Return (x, y) of the center of cell containing provided text 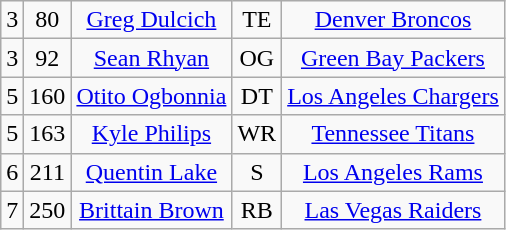
DT (257, 96)
Quentin Lake (152, 172)
160 (48, 96)
Brittain Brown (152, 210)
Kyle Philips (152, 134)
7 (12, 210)
92 (48, 58)
Sean Rhyan (152, 58)
S (257, 172)
WR (257, 134)
Las Vegas Raiders (394, 210)
TE (257, 20)
Tennessee Titans (394, 134)
163 (48, 134)
6 (12, 172)
211 (48, 172)
OG (257, 58)
RB (257, 210)
80 (48, 20)
Denver Broncos (394, 20)
250 (48, 210)
Green Bay Packers (394, 58)
Los Angeles Rams (394, 172)
Los Angeles Chargers (394, 96)
Otito Ogbonnia (152, 96)
Greg Dulcich (152, 20)
